Determine the [X, Y] coordinate at the center of the cell enclosing the given text.  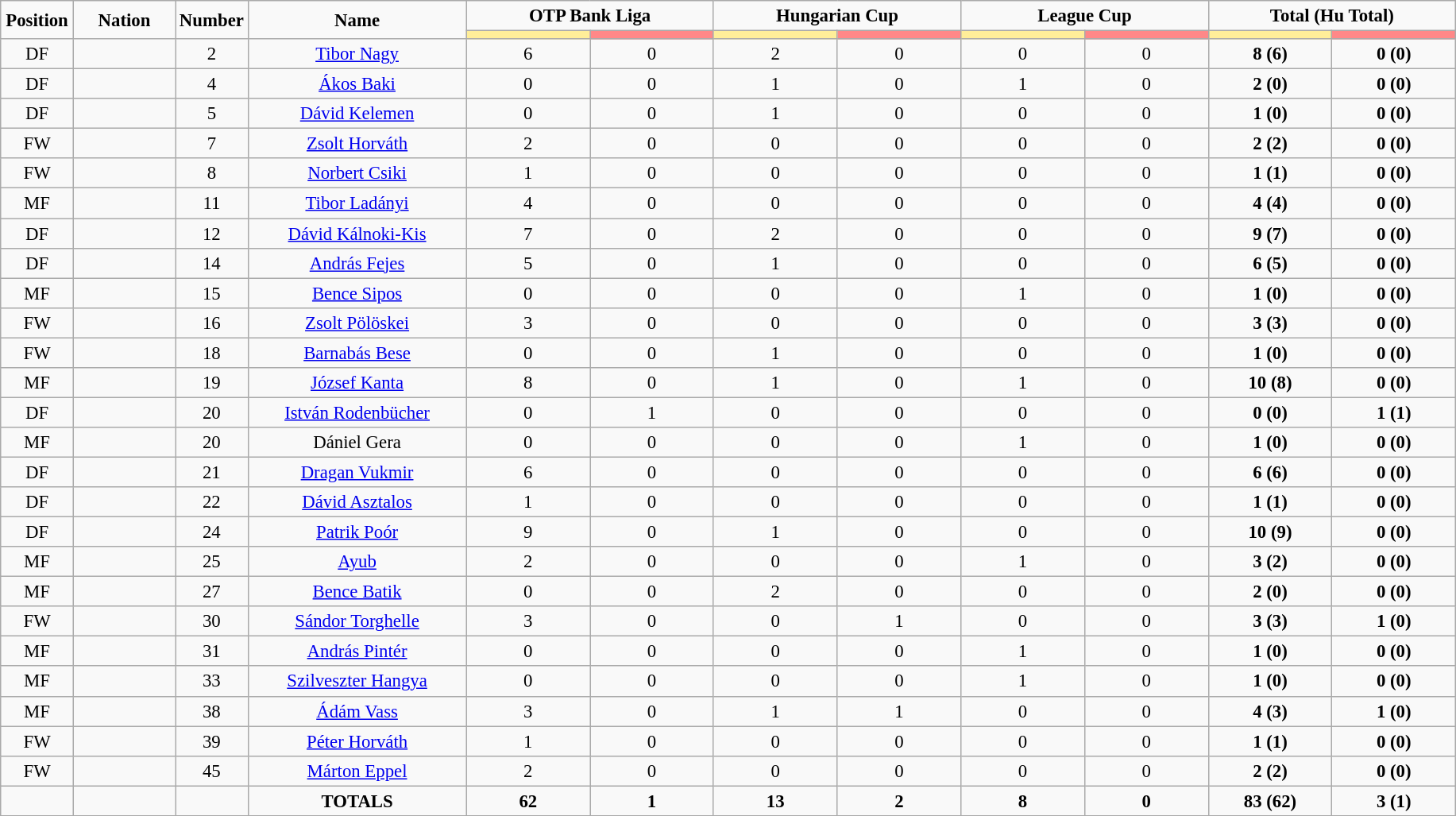
Ádám Vass [357, 711]
24 [212, 532]
83 (62) [1270, 801]
Patrik Poór [357, 532]
Barnabás Bese [357, 353]
Position [37, 20]
Tibor Nagy [357, 54]
Bence Batik [357, 592]
Tibor Ladányi [357, 203]
38 [212, 711]
League Cup [1085, 16]
19 [212, 383]
6 (6) [1270, 472]
31 [212, 652]
6 (5) [1270, 263]
25 [212, 562]
39 [212, 741]
Hungarian Cup [837, 16]
27 [212, 592]
István Rodenbücher [357, 412]
Ayub [357, 562]
15 [212, 293]
Szilveszter Hangya [357, 682]
16 [212, 323]
Dragan Vukmir [357, 472]
8 (6) [1270, 54]
Zsolt Horváth [357, 144]
9 (7) [1270, 234]
József Kanta [357, 383]
András Pintér [357, 652]
10 (9) [1270, 532]
11 [212, 203]
OTP Bank Liga [589, 16]
Bence Sipos [357, 293]
21 [212, 472]
Ákos Baki [357, 84]
62 [528, 801]
Zsolt Pölöskei [357, 323]
4 (4) [1270, 203]
Dániel Gera [357, 443]
18 [212, 353]
Péter Horváth [357, 741]
22 [212, 502]
12 [212, 234]
Dávid Kálnoki-Kis [357, 234]
Name [357, 20]
Number [212, 20]
Dávid Kelemen [357, 114]
Total (Hu Total) [1332, 16]
45 [212, 771]
13 [775, 801]
Nation [124, 20]
14 [212, 263]
Sándor Torghelle [357, 621]
3 (1) [1394, 801]
András Fejes [357, 263]
33 [212, 682]
4 (3) [1270, 711]
Norbert Csiki [357, 174]
Dávid Asztalos [357, 502]
9 [528, 532]
30 [212, 621]
10 (8) [1270, 383]
Márton Eppel [357, 771]
TOTALS [357, 801]
3 (2) [1270, 562]
